Provide the [x, y] coordinate of the cell's center where the given text is located.  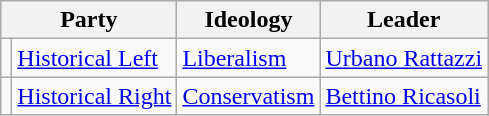
Ideology [248, 20]
Party [89, 20]
Bettino Ricasoli [404, 96]
Historical Left [94, 58]
Urbano Rattazzi [404, 58]
Historical Right [94, 96]
Leader [404, 20]
Conservatism [248, 96]
Liberalism [248, 58]
